Detect which cell encompasses the target text, then output its [X, Y] center coordinate. 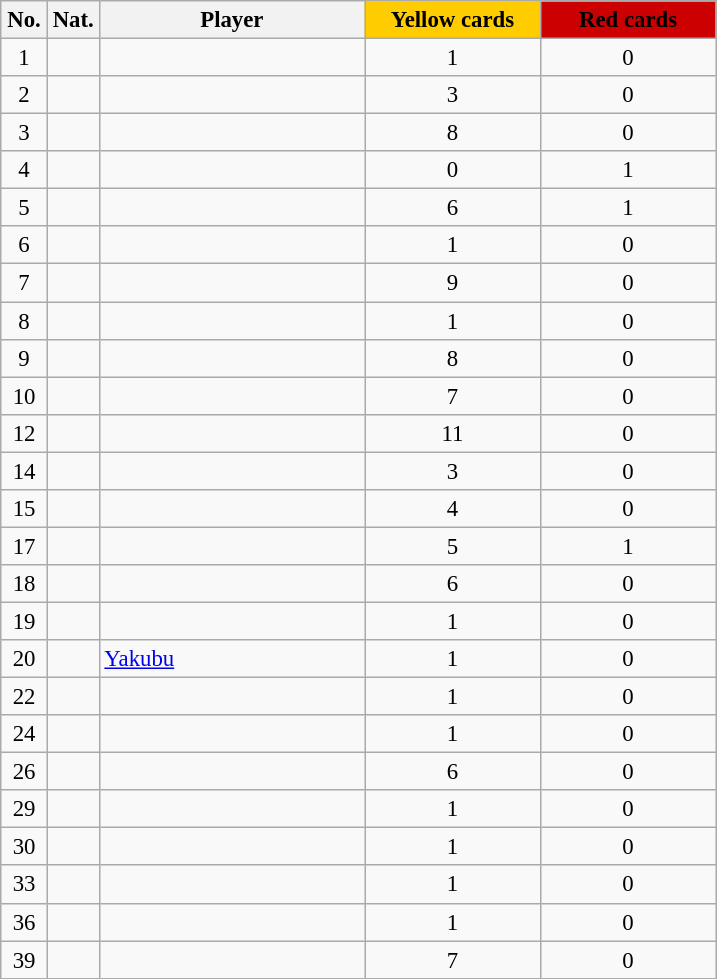
26 [24, 772]
Nat. [73, 20]
22 [24, 697]
19 [24, 621]
No. [24, 20]
2 [24, 95]
15 [24, 509]
33 [24, 885]
24 [24, 734]
12 [24, 433]
39 [24, 960]
30 [24, 847]
10 [24, 396]
Player [232, 20]
29 [24, 809]
18 [24, 584]
Red cards [628, 20]
11 [453, 433]
17 [24, 546]
14 [24, 471]
36 [24, 922]
20 [24, 659]
Yakubu [232, 659]
Yellow cards [453, 20]
